Identify which cell holds the provided text, then report its (X, Y) central coordinate. 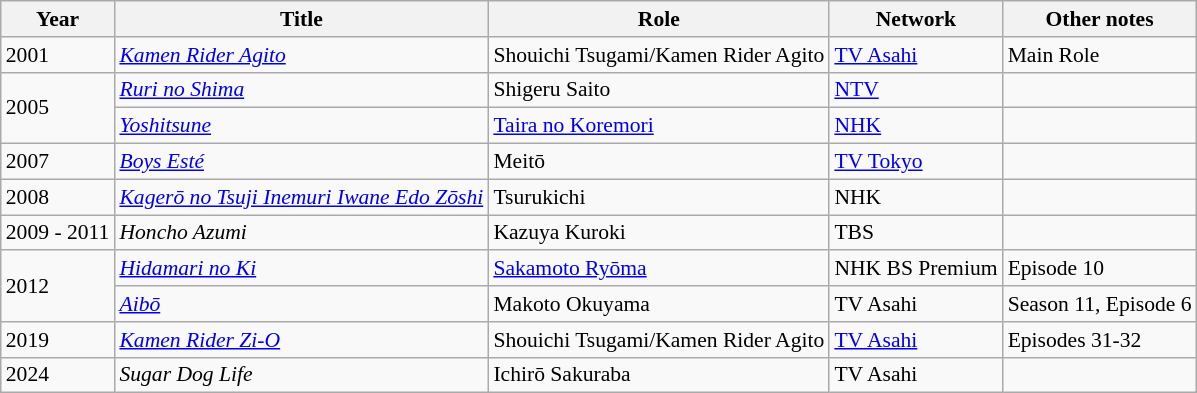
Network (916, 19)
Hidamari no Ki (301, 269)
Sugar Dog Life (301, 375)
2001 (58, 55)
TV Tokyo (916, 162)
TBS (916, 233)
2012 (58, 286)
Main Role (1100, 55)
Aibō (301, 304)
2008 (58, 197)
Taira no Koremori (658, 126)
2009 - 2011 (58, 233)
Other notes (1100, 19)
Year (58, 19)
Tsurukichi (658, 197)
Makoto Okuyama (658, 304)
Sakamoto Ryōma (658, 269)
Meitō (658, 162)
Honcho Azumi (301, 233)
NTV (916, 90)
2005 (58, 108)
2019 (58, 340)
Ichirō Sakuraba (658, 375)
Shigeru Saito (658, 90)
Role (658, 19)
Episode 10 (1100, 269)
Boys Esté (301, 162)
2024 (58, 375)
NHK BS Premium (916, 269)
Kagerō no Tsuji Inemuri Iwane Edo Zōshi (301, 197)
Kamen Rider Zi-O (301, 340)
Title (301, 19)
Ruri no Shima (301, 90)
Kamen Rider Agito (301, 55)
Kazuya Kuroki (658, 233)
Yoshitsune (301, 126)
Season 11, Episode 6 (1100, 304)
Episodes 31-32 (1100, 340)
2007 (58, 162)
